Find where the given text appears and provide that cell's center as [x, y] coordinate. 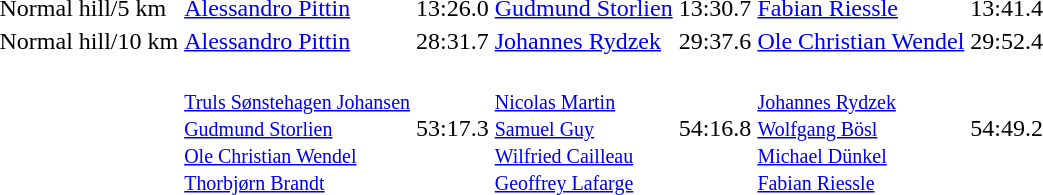
28:31.7 [453, 41]
29:37.6 [715, 41]
Johannes Rydzek [584, 41]
Ole Christian Wendel [861, 41]
Alessandro Pittin [298, 41]
